For the text-containing cell, return its midpoint in [X, Y] coordinate format. 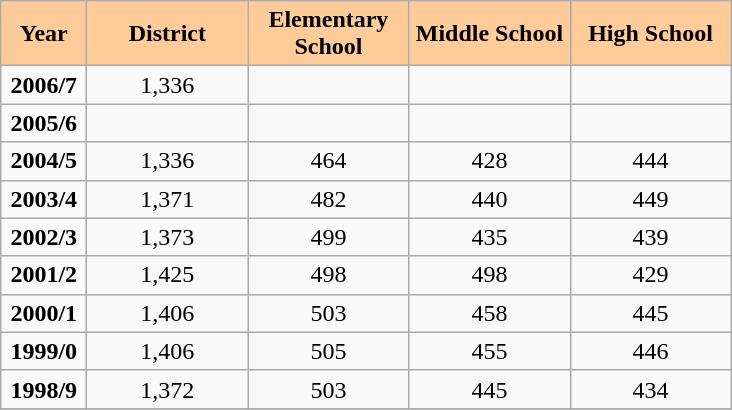
1,371 [168, 199]
464 [328, 161]
1998/9 [44, 389]
429 [650, 275]
High School [650, 34]
1,372 [168, 389]
2005/6 [44, 123]
District [168, 34]
499 [328, 237]
455 [490, 351]
2006/7 [44, 85]
2004/5 [44, 161]
439 [650, 237]
428 [490, 161]
Year [44, 34]
434 [650, 389]
505 [328, 351]
2000/1 [44, 313]
2003/4 [44, 199]
440 [490, 199]
Middle School [490, 34]
Elementary School [328, 34]
2001/2 [44, 275]
458 [490, 313]
2002/3 [44, 237]
449 [650, 199]
435 [490, 237]
1,373 [168, 237]
446 [650, 351]
1,425 [168, 275]
444 [650, 161]
482 [328, 199]
1999/0 [44, 351]
